Identify which cell holds the provided text, then report its (x, y) central coordinate. 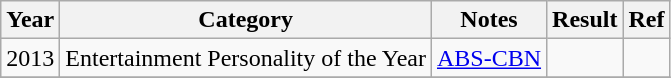
2013 (30, 58)
Ref (646, 20)
Entertainment Personality of the Year (246, 58)
Category (246, 20)
Result (585, 20)
Notes (488, 20)
Year (30, 20)
ABS-CBN (488, 58)
